Output the (X, Y) coordinate of the center of the cell containing the given text.  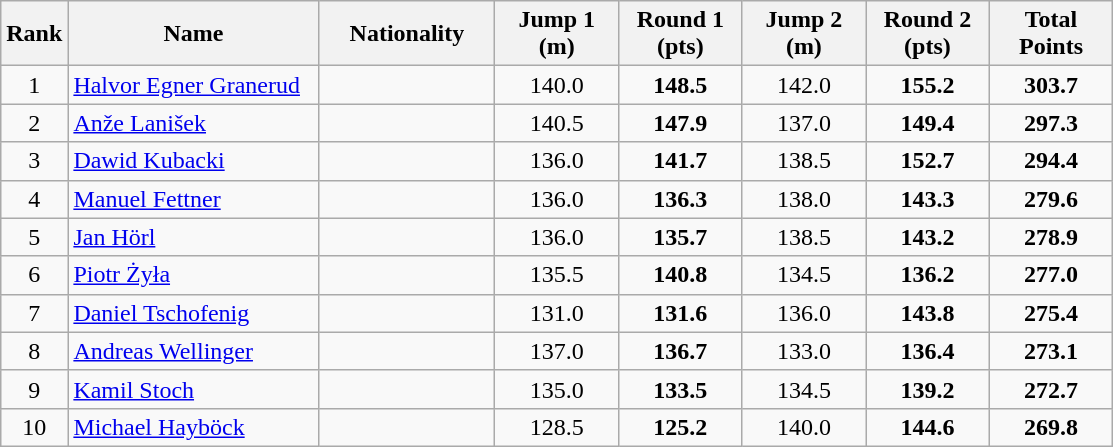
140.5 (557, 123)
142.0 (804, 85)
143.2 (928, 237)
125.2 (681, 427)
279.6 (1051, 199)
294.4 (1051, 161)
Daniel Tschofenig (194, 313)
2 (34, 123)
136.4 (928, 351)
143.8 (928, 313)
3 (34, 161)
131.0 (557, 313)
148.5 (681, 85)
155.2 (928, 85)
Michael Hayböck (194, 427)
139.2 (928, 389)
Round 1 (pts) (681, 34)
Total Points (1051, 34)
Nationality (407, 34)
297.3 (1051, 123)
1 (34, 85)
128.5 (557, 427)
133.0 (804, 351)
Jan Hörl (194, 237)
149.4 (928, 123)
277.0 (1051, 275)
4 (34, 199)
278.9 (1051, 237)
141.7 (681, 161)
135.0 (557, 389)
144.6 (928, 427)
7 (34, 313)
135.5 (557, 275)
6 (34, 275)
Halvor Egner Granerud (194, 85)
303.7 (1051, 85)
275.4 (1051, 313)
140.8 (681, 275)
147.9 (681, 123)
Kamil Stoch (194, 389)
135.7 (681, 237)
8 (34, 351)
138.0 (804, 199)
Manuel Fettner (194, 199)
136.7 (681, 351)
Anže Lanišek (194, 123)
9 (34, 389)
269.8 (1051, 427)
273.1 (1051, 351)
152.7 (928, 161)
272.7 (1051, 389)
Andreas Wellinger (194, 351)
Dawid Kubacki (194, 161)
Round 2 (pts) (928, 34)
Piotr Żyła (194, 275)
Rank (34, 34)
10 (34, 427)
143.3 (928, 199)
136.3 (681, 199)
Jump 1 (m) (557, 34)
Name (194, 34)
Jump 2 (m) (804, 34)
131.6 (681, 313)
5 (34, 237)
133.5 (681, 389)
136.2 (928, 275)
